Determine the (X, Y) coordinate at the center of the cell enclosing the given text.  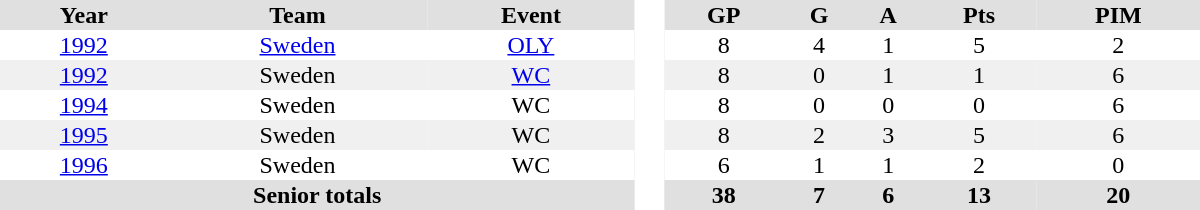
38 (724, 195)
13 (980, 195)
20 (1118, 195)
OLY (530, 45)
Year (84, 15)
7 (818, 195)
Team (298, 15)
G (818, 15)
4 (818, 45)
Pts (980, 15)
1996 (84, 165)
1994 (84, 105)
GP (724, 15)
PIM (1118, 15)
3 (888, 135)
Senior totals (317, 195)
Event (530, 15)
A (888, 15)
1995 (84, 135)
